Output the (x, y) coordinate of the center of the cell containing the given text.  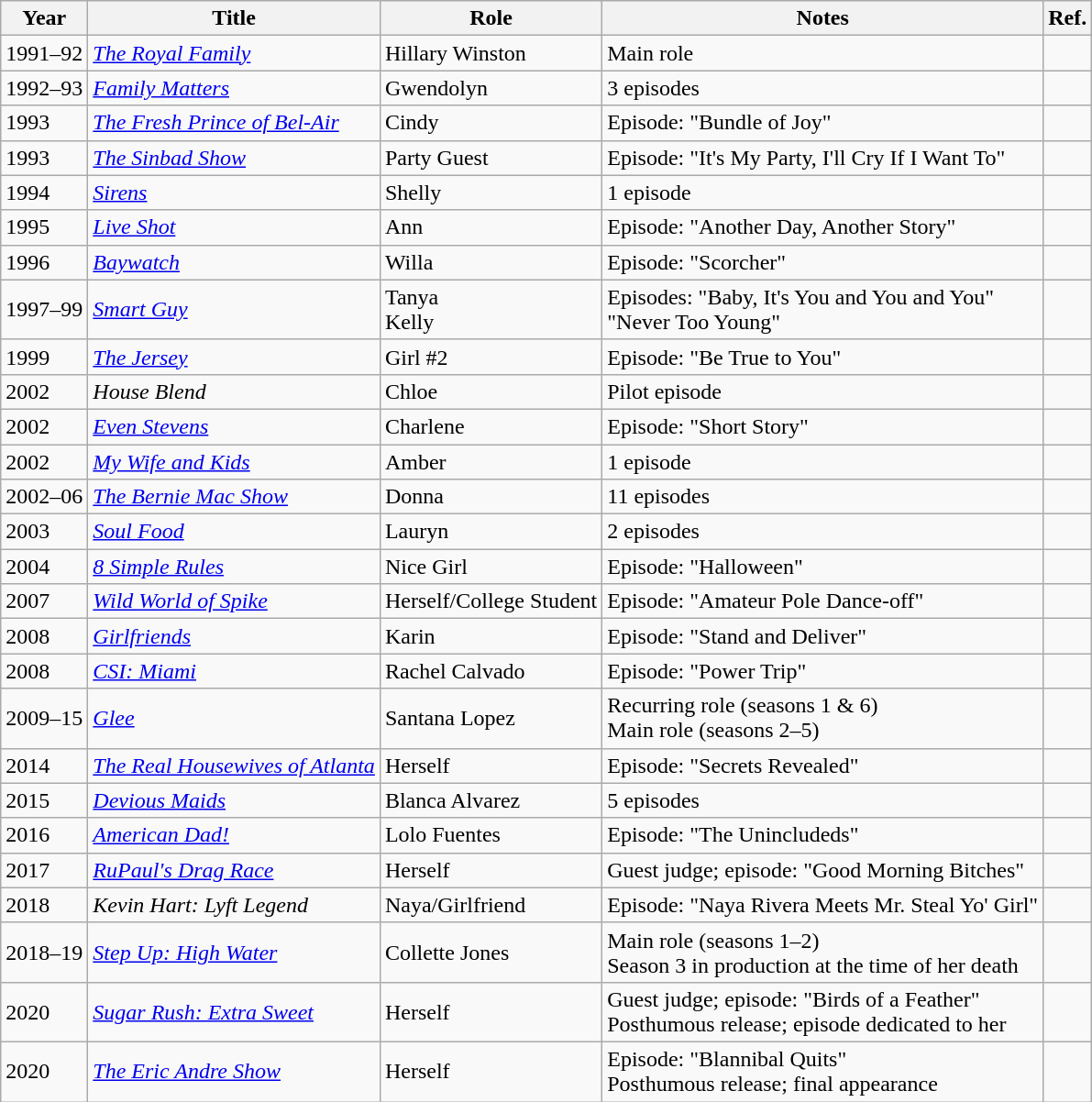
2004 (44, 567)
Willa (491, 262)
2003 (44, 532)
Lauryn (491, 532)
Girl #2 (491, 357)
Episode: "Be True to You" (823, 357)
Title (235, 18)
8 Simple Rules (235, 567)
Episode: "Secrets Revealed" (823, 766)
CSI: Miami (235, 671)
Girlfriends (235, 636)
Baywatch (235, 262)
The Royal Family (235, 53)
Episode: "Scorcher" (823, 262)
Collette Jones (491, 952)
1995 (44, 227)
Sugar Rush: Extra Sweet (235, 1012)
Nice Girl (491, 567)
Wild World of Spike (235, 601)
Glee (235, 719)
Main role (823, 53)
Charlene (491, 426)
TanyaKelly (491, 310)
Smart Guy (235, 310)
Episode: "Power Trip" (823, 671)
1996 (44, 262)
2 episodes (823, 532)
Naya/Girlfriend (491, 905)
2016 (44, 835)
Episode: "Another Day, Another Story" (823, 227)
Pilot episode (823, 391)
Episode: "The Unincludeds" (823, 835)
1994 (44, 193)
Ann (491, 227)
Episode: "Short Story" (823, 426)
Shelly (491, 193)
Donna (491, 497)
Even Stevens (235, 426)
Family Matters (235, 88)
Rachel Calvado (491, 671)
1999 (44, 357)
House Blend (235, 391)
Main role (seasons 1–2) Season 3 in production at the time of her death (823, 952)
American Dad! (235, 835)
Guest judge; episode: "Birds of a Feather" Posthumous release; episode dedicated to her (823, 1012)
Party Guest (491, 158)
Blanca Alvarez (491, 800)
Chloe (491, 391)
Gwendolyn (491, 88)
Kevin Hart: Lyft Legend (235, 905)
The Fresh Prince of Bel-Air (235, 123)
Episode: "Halloween" (823, 567)
Lolo Fuentes (491, 835)
Episode: "Amateur Pole Dance-off" (823, 601)
Episode: "Naya Rivera Meets Mr. Steal Yo' Girl" (823, 905)
2017 (44, 870)
2015 (44, 800)
2007 (44, 601)
The Eric Andre Show (235, 1071)
My Wife and Kids (235, 461)
2002–06 (44, 497)
Karin (491, 636)
Episodes: "Baby, It's You and You and You""Never Too Young" (823, 310)
Hillary Winston (491, 53)
11 episodes (823, 497)
Guest judge; episode: "Good Morning Bitches" (823, 870)
The Real Housewives of Atlanta (235, 766)
Role (491, 18)
Notes (823, 18)
2014 (44, 766)
Episode: "Blannibal Quits"Posthumous release; final appearance (823, 1071)
Devious Maids (235, 800)
Herself/College Student (491, 601)
2018–19 (44, 952)
3 episodes (823, 88)
Episode: "Stand and Deliver" (823, 636)
Episode: "Bundle of Joy" (823, 123)
5 episodes (823, 800)
Sirens (235, 193)
1991–92 (44, 53)
The Sinbad Show (235, 158)
Step Up: High Water (235, 952)
RuPaul's Drag Race (235, 870)
The Bernie Mac Show (235, 497)
Live Shot (235, 227)
Episode: "It's My Party, I'll Cry If I Want To" (823, 158)
Cindy (491, 123)
Santana Lopez (491, 719)
Ref. (1067, 18)
1992–93 (44, 88)
Soul Food (235, 532)
Year (44, 18)
Recurring role (seasons 1 & 6) Main role (seasons 2–5) (823, 719)
2009–15 (44, 719)
2018 (44, 905)
Amber (491, 461)
1997–99 (44, 310)
The Jersey (235, 357)
